Return (X, Y) of the center of cell containing provided text 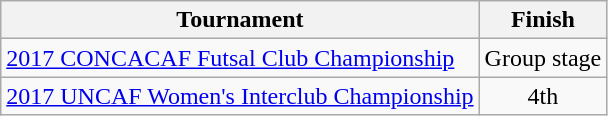
4th (543, 96)
Group stage (543, 58)
Finish (543, 20)
2017 UNCAF Women's Interclub Championship (240, 96)
Tournament (240, 20)
2017 CONCACAF Futsal Club Championship (240, 58)
